Determine the [x, y] coordinate at the center of the cell enclosing the given text.  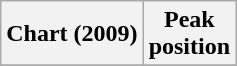
Peakposition [189, 34]
Chart (2009) [72, 34]
